Identify which cell holds the provided text, then report its [x, y] central coordinate. 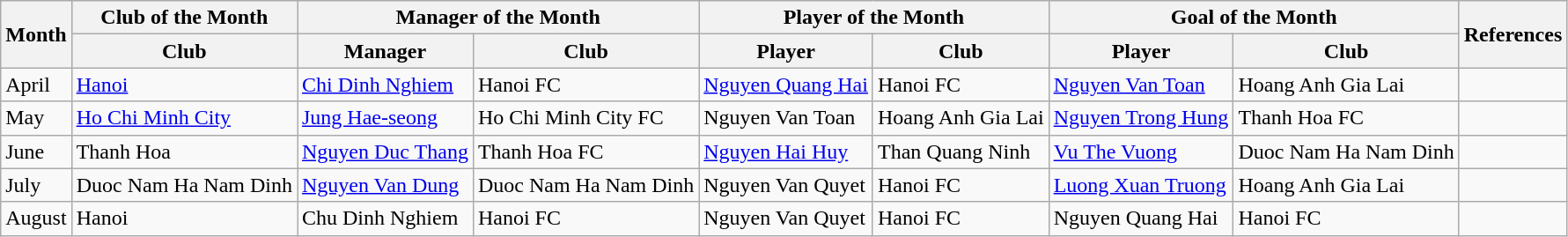
Chu Dinh Nghiem [386, 218]
Nguyen Van Dung [386, 185]
April [36, 85]
Nguyen Hai Huy [786, 152]
August [36, 218]
Jung Hae-seong [386, 118]
Player of the Month [873, 18]
Nguyen Trong Hung [1141, 118]
Vu The Vuong [1141, 152]
Luong Xuan Truong [1141, 185]
Chi Dinh Nghiem [386, 85]
Nguyen Duc Thang [386, 152]
Than Quang Ninh [961, 152]
July [36, 185]
Manager [386, 51]
Club of the Month [184, 18]
June [36, 152]
Goal of the Month [1254, 18]
Manager of the Month [498, 18]
References [1513, 34]
Ho Chi Minh City [184, 118]
May [36, 118]
Thanh Hoa [184, 152]
Month [36, 34]
Ho Chi Minh City FC [585, 118]
